Identify which cell holds the provided text, then report its (x, y) central coordinate. 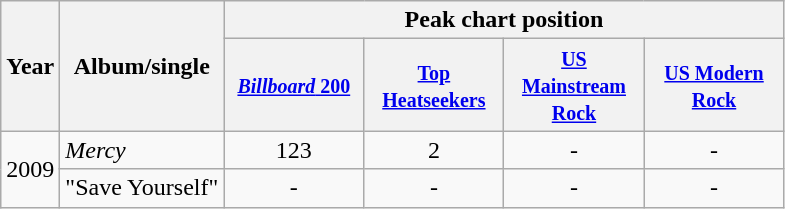
Billboard 200 (294, 85)
US Modern Rock (714, 85)
"Save Yourself" (142, 188)
Year (30, 66)
Peak chart position (504, 20)
2009 (30, 169)
Mercy (142, 150)
US Mainstream Rock (574, 85)
2 (434, 150)
Album/single (142, 66)
Top Heatseekers (434, 85)
123 (294, 150)
